Locate the cell with the specified text and output its (x, y) center coordinate. 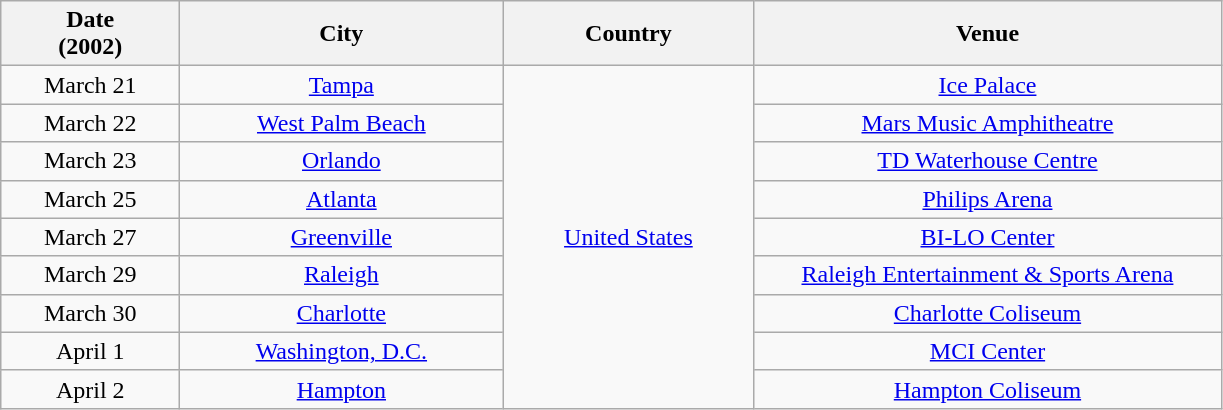
March 23 (90, 161)
Country (628, 34)
Orlando (342, 161)
Charlotte (342, 313)
Hampton (342, 389)
Charlotte Coliseum (988, 313)
March 25 (90, 199)
March 27 (90, 237)
BI-LO Center (988, 237)
March 30 (90, 313)
Date(2002) (90, 34)
West Palm Beach (342, 123)
Hampton Coliseum (988, 389)
Venue (988, 34)
MCI Center (988, 351)
April 1 (90, 351)
Philips Arena (988, 199)
March 21 (90, 85)
Atlanta (342, 199)
Raleigh (342, 275)
City (342, 34)
Ice Palace (988, 85)
April 2 (90, 389)
March 29 (90, 275)
Mars Music Amphitheatre (988, 123)
Raleigh Entertainment & Sports Arena (988, 275)
TD Waterhouse Centre (988, 161)
United States (628, 238)
Greenville (342, 237)
March 22 (90, 123)
Washington, D.C. (342, 351)
Tampa (342, 85)
